Capture the cell that displays the provided text and extract its [x, y] central coordinate. 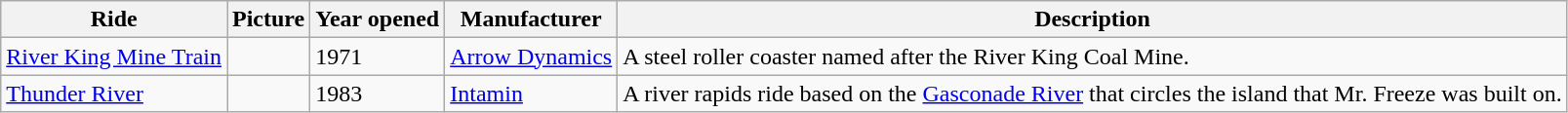
1983 [378, 94]
River King Mine Train [114, 56]
Year opened [378, 19]
Arrow Dynamics [531, 56]
Manufacturer [531, 19]
Ride [114, 19]
Picture [267, 19]
1971 [378, 56]
Thunder River [114, 94]
Description [1093, 19]
A river rapids ride based on the Gasconade River that circles the island that Mr. Freeze was built on. [1093, 94]
A steel roller coaster named after the River King Coal Mine. [1093, 56]
Intamin [531, 94]
